Pinpoint the cell where the given text exists, returning its [X, Y] midpoint coordinate. 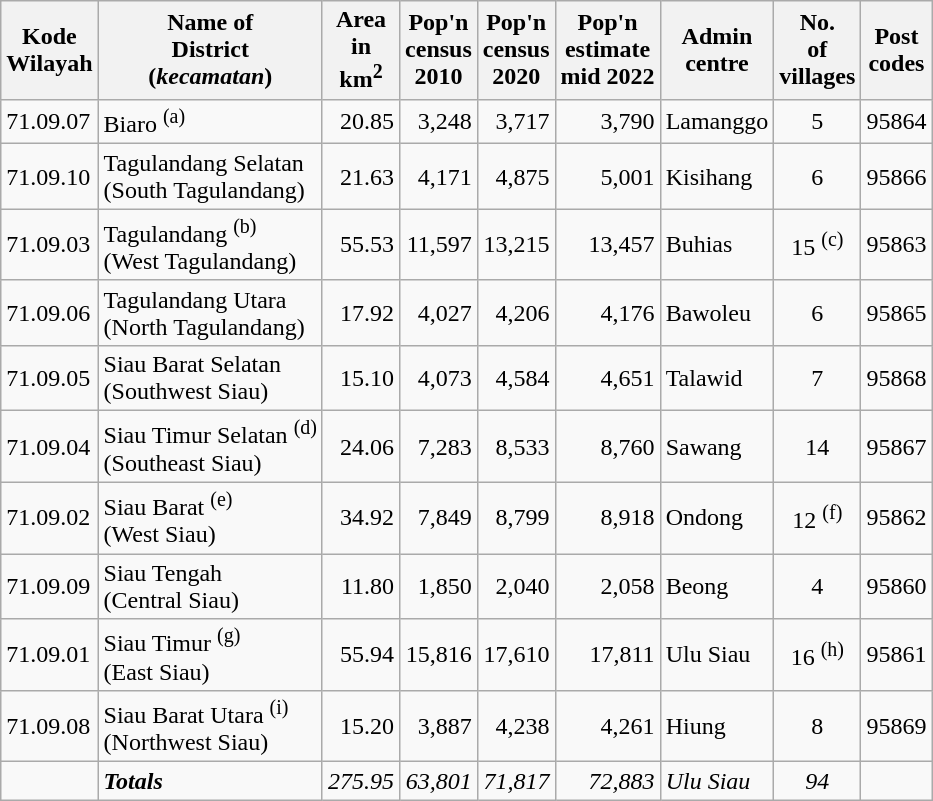
4,073 [439, 378]
275.95 [360, 781]
71.09.10 [50, 176]
Beong [717, 586]
71.09.07 [50, 122]
17.92 [360, 312]
Siau Tengah (Central Siau) [210, 586]
95861 [896, 655]
Biaro (a) [210, 122]
7,849 [439, 518]
20.85 [360, 122]
15 (c) [818, 245]
Tagulandang (b) (West Tagulandang) [210, 245]
4 [818, 586]
71.09.02 [50, 518]
2,040 [516, 586]
95862 [896, 518]
24.06 [360, 447]
16 (h) [818, 655]
Sawang [717, 447]
94 [818, 781]
95869 [896, 726]
4,261 [608, 726]
Admincentre [717, 50]
Lamanggo [717, 122]
4,238 [516, 726]
Bawoleu [717, 312]
1,850 [439, 586]
4,027 [439, 312]
8,918 [608, 518]
Postcodes [896, 50]
71,817 [516, 781]
95868 [896, 378]
4,206 [516, 312]
55.53 [360, 245]
Siau Timur (g) (East Siau) [210, 655]
3,887 [439, 726]
21.63 [360, 176]
4,176 [608, 312]
17,811 [608, 655]
95860 [896, 586]
3,717 [516, 122]
Talawid [717, 378]
Areain km2 [360, 50]
4,584 [516, 378]
71.09.01 [50, 655]
2,058 [608, 586]
Siau Timur Selatan (d) (Southeast Siau) [210, 447]
71.09.08 [50, 726]
5 [818, 122]
Pop'nestimatemid 2022 [608, 50]
15,816 [439, 655]
5,001 [608, 176]
71.09.03 [50, 245]
14 [818, 447]
95864 [896, 122]
95865 [896, 312]
11.80 [360, 586]
15.10 [360, 378]
71.09.04 [50, 447]
13,215 [516, 245]
8,760 [608, 447]
Kode Wilayah [50, 50]
17,610 [516, 655]
Totals [210, 781]
13,457 [608, 245]
55.94 [360, 655]
95867 [896, 447]
Pop'ncensus2010 [439, 50]
7,283 [439, 447]
Kisihang [717, 176]
71.09.06 [50, 312]
Name ofDistrict(kecamatan) [210, 50]
4,651 [608, 378]
4,171 [439, 176]
Ondong [717, 518]
63,801 [439, 781]
11,597 [439, 245]
71.09.09 [50, 586]
8,533 [516, 447]
71.09.05 [50, 378]
4,875 [516, 176]
Siau Barat (e) (West Siau) [210, 518]
12 (f) [818, 518]
Siau Barat Selatan (Southwest Siau) [210, 378]
15.20 [360, 726]
95866 [896, 176]
3,248 [439, 122]
Buhias [717, 245]
Tagulandang Utara (North Tagulandang) [210, 312]
Siau Barat Utara (i) (Northwest Siau) [210, 726]
34.92 [360, 518]
No.ofvillages [818, 50]
72,883 [608, 781]
8,799 [516, 518]
95863 [896, 245]
Tagulandang Selatan (South Tagulandang) [210, 176]
8 [818, 726]
3,790 [608, 122]
Pop'ncensus2020 [516, 50]
7 [818, 378]
Hiung [717, 726]
